Extract the [X, Y] coordinate from the center of the cell holding the provided text.  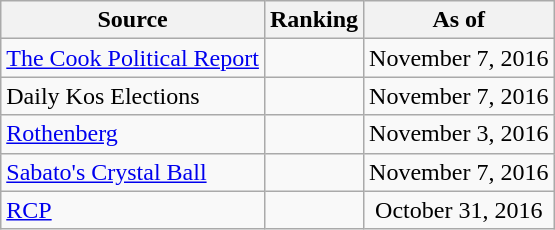
October 31, 2016 [459, 210]
As of [459, 20]
Sabato's Crystal Ball [133, 172]
RCP [133, 210]
Source [133, 20]
Daily Kos Elections [133, 96]
The Cook Political Report [133, 58]
Rothenberg [133, 134]
November 3, 2016 [459, 134]
Ranking [314, 20]
